Scan for the cell matching the given text and deliver its [X, Y] coordinate at center. 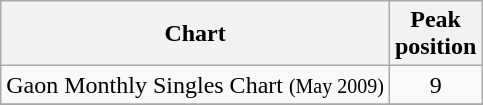
Gaon Monthly Singles Chart (May 2009) [196, 85]
9 [435, 85]
Peak position [435, 34]
Chart [196, 34]
